Scan for the cell matching the given text and deliver its (x, y) coordinate at center. 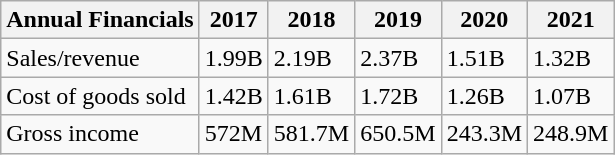
1.61B (311, 96)
2019 (398, 20)
1.32B (571, 58)
Gross income (100, 134)
248.9M (571, 134)
1.51B (484, 58)
1.07B (571, 96)
1.72B (398, 96)
1.99B (234, 58)
2021 (571, 20)
1.42B (234, 96)
243.3M (484, 134)
581.7M (311, 134)
1.26B (484, 96)
572M (234, 134)
2018 (311, 20)
2.19B (311, 58)
650.5M (398, 134)
2017 (234, 20)
2020 (484, 20)
Sales/revenue (100, 58)
Cost of goods sold (100, 96)
2.37B (398, 58)
Annual Financials (100, 20)
